Identify which cell holds the provided text, then report its [X, Y] central coordinate. 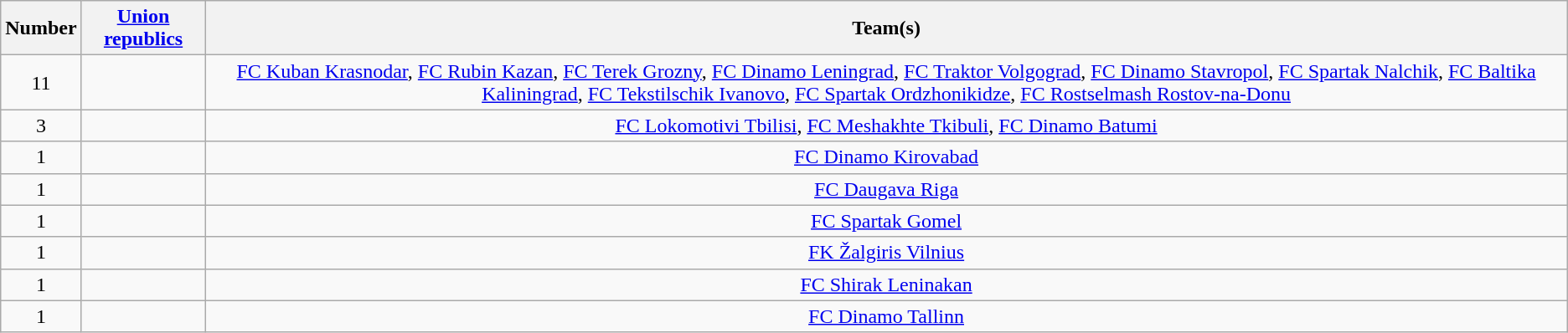
FK Žalgiris Vilnius [886, 253]
3 [41, 126]
Number [41, 28]
Team(s) [886, 28]
11 [41, 82]
FC Spartak Gomel [886, 221]
FC Lokomotivi Tbilisi, FC Meshakhte Tkibuli, FC Dinamo Batumi [886, 126]
FC Dinamo Tallinn [886, 316]
Union republics [143, 28]
FC Dinamo Kirovabad [886, 157]
FC Shirak Leninakan [886, 284]
FC Daugava Riga [886, 189]
